Locate the cell with the specified text and output its [X, Y] center coordinate. 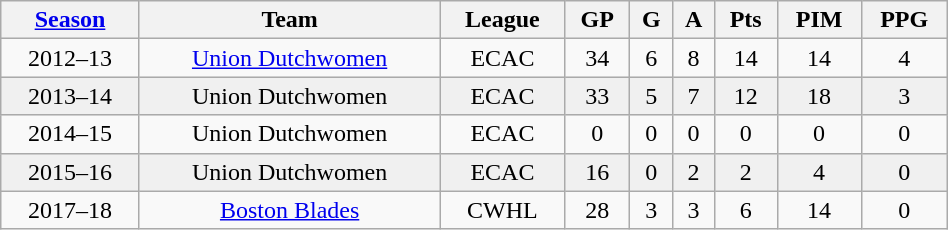
Season [70, 20]
CWHL [502, 210]
8 [694, 58]
Team [290, 20]
PIM [819, 20]
33 [598, 96]
Pts [746, 20]
G [652, 20]
2012–13 [70, 58]
2015–16 [70, 172]
League [502, 20]
28 [598, 210]
16 [598, 172]
34 [598, 58]
18 [819, 96]
5 [652, 96]
2013–14 [70, 96]
A [694, 20]
7 [694, 96]
2017–18 [70, 210]
Boston Blades [290, 210]
2014–15 [70, 134]
GP [598, 20]
PPG [904, 20]
12 [746, 96]
